Locate the cell with the specified text and output its [X, Y] center coordinate. 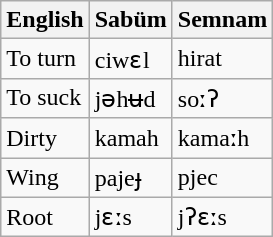
kamah [130, 138]
jʔɛːs [222, 217]
To suck [45, 98]
pajeɟ [130, 178]
Wing [45, 178]
kamaːh [222, 138]
Sabüm [130, 20]
Semnam [222, 20]
English [45, 20]
hirat [222, 59]
ciwɛl [130, 59]
Root [45, 217]
To turn [45, 59]
Dirty [45, 138]
soːʔ [222, 98]
pjec [222, 178]
jɛːs [130, 217]
jəhʉd [130, 98]
